For the text-containing cell, return its midpoint in (X, Y) coordinate format. 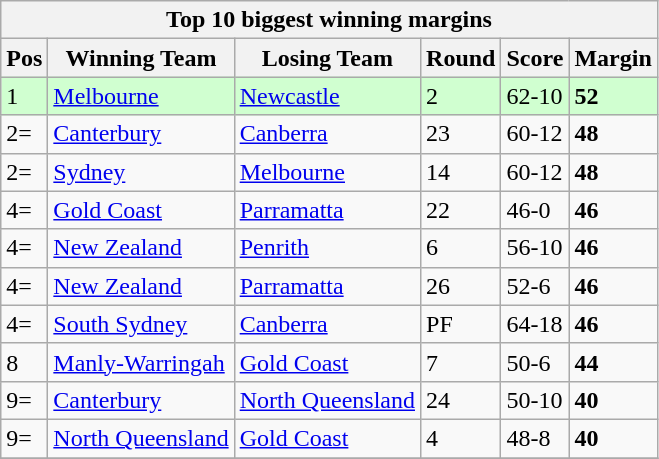
23 (461, 134)
Pos (24, 58)
Round (461, 58)
22 (461, 210)
Manly-Warringah (141, 362)
6 (461, 248)
7 (461, 362)
14 (461, 172)
1 (24, 96)
26 (461, 286)
46-0 (535, 210)
2 (461, 96)
52-6 (535, 286)
4 (461, 438)
Newcastle (327, 96)
Score (535, 58)
Top 10 biggest winning margins (330, 20)
Winning Team (141, 58)
50-10 (535, 400)
50-6 (535, 362)
Penrith (327, 248)
52 (613, 96)
Margin (613, 58)
Sydney (141, 172)
64-18 (535, 324)
24 (461, 400)
Losing Team (327, 58)
44 (613, 362)
South Sydney (141, 324)
48-8 (535, 438)
PF (461, 324)
56-10 (535, 248)
62-10 (535, 96)
8 (24, 362)
